Output the (x, y) coordinate of the center of the cell containing the given text.  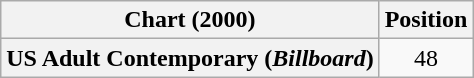
Position (426, 20)
Chart (2000) (190, 20)
US Adult Contemporary (Billboard) (190, 58)
48 (426, 58)
